Provide the (x, y) coordinate of the cell's center where the given text is located.  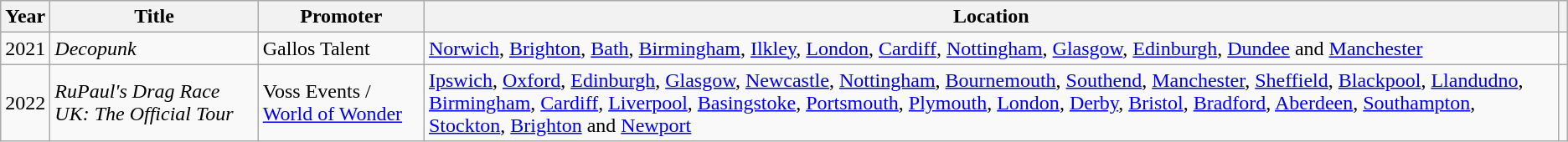
Gallos Talent (341, 48)
Decopunk (154, 48)
2021 (25, 48)
Title (154, 17)
Norwich, Brighton, Bath, Birmingham, Ilkley, London, Cardiff, Nottingham, Glasgow, Edinburgh, Dundee and Manchester (991, 48)
Promoter (341, 17)
Location (991, 17)
RuPaul's Drag Race UK: The Official Tour (154, 103)
2022 (25, 103)
Voss Events / World of Wonder (341, 103)
Year (25, 17)
